Pinpoint the cell where the given text exists, returning its (x, y) midpoint coordinate. 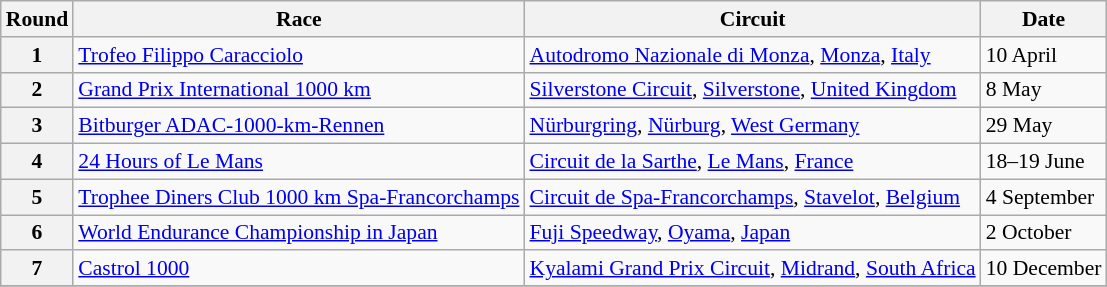
World Endurance Championship in Japan (298, 233)
Silverstone Circuit, Silverstone, United Kingdom (752, 90)
Kyalami Grand Prix Circuit, Midrand, South Africa (752, 269)
Round (38, 19)
Date (1044, 19)
18–19 June (1044, 162)
2 October (1044, 233)
Nürburgring, Nürburg, West Germany (752, 126)
3 (38, 126)
5 (38, 197)
4 September (1044, 197)
Castrol 1000 (298, 269)
Bitburger ADAC-1000-km-Rennen (298, 126)
6 (38, 233)
Trophee Diners Club 1000 km Spa-Francorchamps (298, 197)
24 Hours of Le Mans (298, 162)
Circuit de la Sarthe, Le Mans, France (752, 162)
Autodromo Nazionale di Monza, Monza, Italy (752, 55)
29 May (1044, 126)
8 May (1044, 90)
Trofeo Filippo Caracciolo (298, 55)
Circuit (752, 19)
Grand Prix International 1000 km (298, 90)
2 (38, 90)
1 (38, 55)
10 April (1044, 55)
10 December (1044, 269)
Fuji Speedway, Oyama, Japan (752, 233)
Circuit de Spa-Francorchamps, Stavelot, Belgium (752, 197)
7 (38, 269)
Race (298, 19)
4 (38, 162)
